Pinpoint the cell where the given text exists, returning its (x, y) midpoint coordinate. 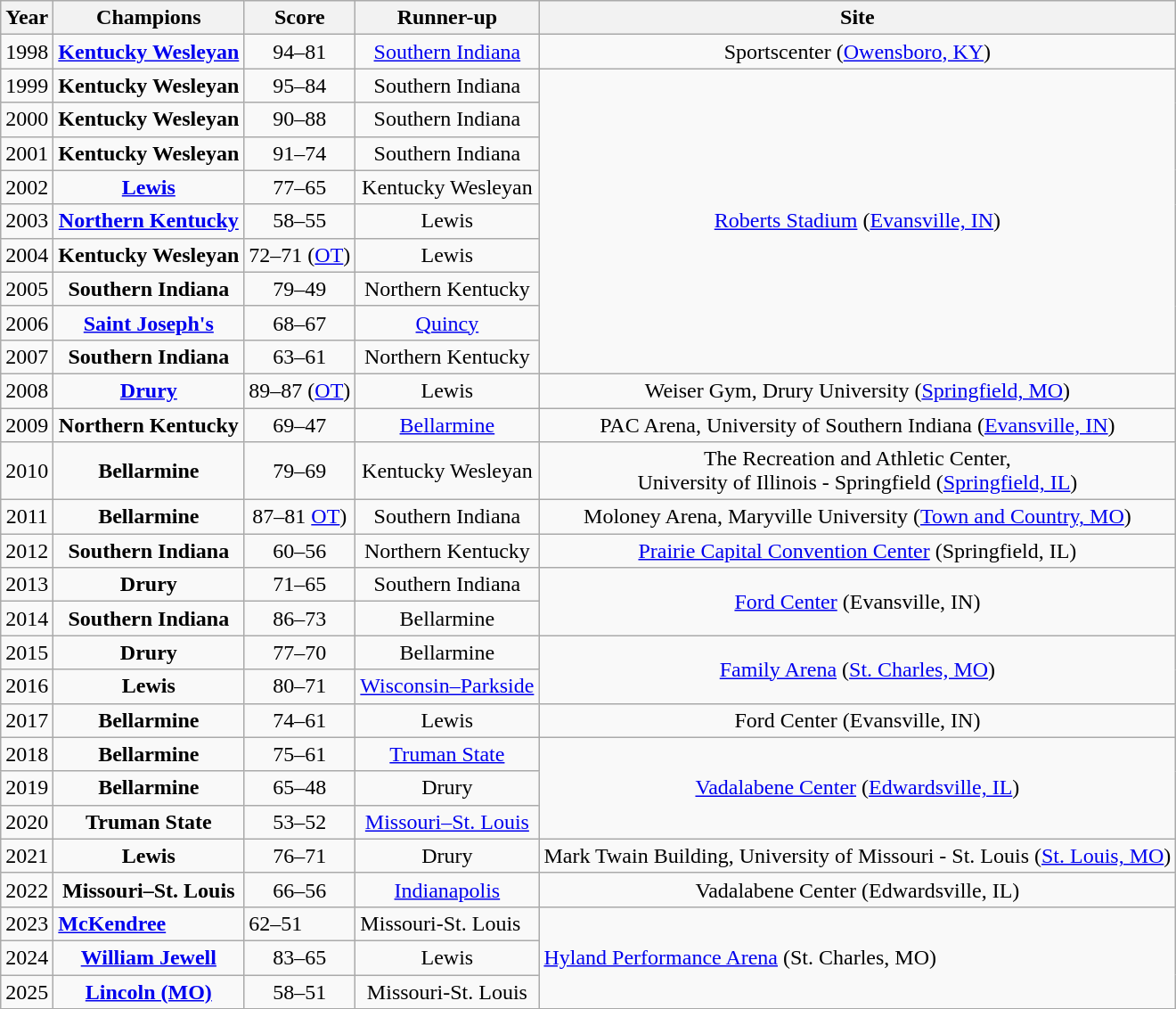
63–61 (299, 357)
60–56 (299, 551)
2010 (27, 471)
2003 (27, 221)
2019 (27, 788)
Quincy (447, 323)
2007 (27, 357)
Runner-up (447, 18)
62–51 (299, 923)
2001 (27, 153)
2021 (27, 856)
2015 (27, 652)
Mark Twain Building, University of Missouri - St. Louis (St. Louis, MO) (857, 856)
53–52 (299, 822)
58–51 (299, 992)
2025 (27, 992)
94–81 (299, 52)
2012 (27, 551)
Sportscenter (Owensboro, KY) (857, 52)
1999 (27, 86)
79–49 (299, 289)
91–74 (299, 153)
2005 (27, 289)
Hyland Performance Arena (St. Charles, MO) (857, 957)
2023 (27, 923)
Moloney Arena, Maryville University (Town and Country, MO) (857, 517)
89–87 (OT) (299, 390)
Year (27, 18)
75–61 (299, 754)
2000 (27, 119)
87–81 OT) (299, 517)
74–61 (299, 720)
77–70 (299, 652)
2009 (27, 425)
2020 (27, 822)
Score (299, 18)
2018 (27, 754)
71–65 (299, 585)
Weiser Gym, Drury University (Springfield, MO) (857, 390)
86–73 (299, 619)
2013 (27, 585)
The Recreation and Athletic Center,University of Illinois - Springfield (Springfield, IL) (857, 471)
72–71 (OT) (299, 255)
Saint Joseph's (149, 323)
2004 (27, 255)
2014 (27, 619)
77–65 (299, 187)
68–67 (299, 323)
2016 (27, 686)
2002 (27, 187)
83–65 (299, 957)
66–56 (299, 890)
95–84 (299, 86)
William Jewell (149, 957)
Wisconsin–Parkside (447, 686)
Site (857, 18)
65–48 (299, 788)
2008 (27, 390)
58–55 (299, 221)
2006 (27, 323)
Prairie Capital Convention Center (Springfield, IL) (857, 551)
Family Arena (St. Charles, MO) (857, 669)
Lincoln (MO) (149, 992)
69–47 (299, 425)
79–69 (299, 471)
Champions (149, 18)
2022 (27, 890)
Roberts Stadium (Evansville, IN) (857, 221)
McKendree (149, 923)
2017 (27, 720)
2024 (27, 957)
76–71 (299, 856)
2011 (27, 517)
PAC Arena, University of Southern Indiana (Evansville, IN) (857, 425)
Indianapolis (447, 890)
90–88 (299, 119)
80–71 (299, 686)
1998 (27, 52)
